Extract the [x, y] coordinate from the center of the cell holding the provided text.  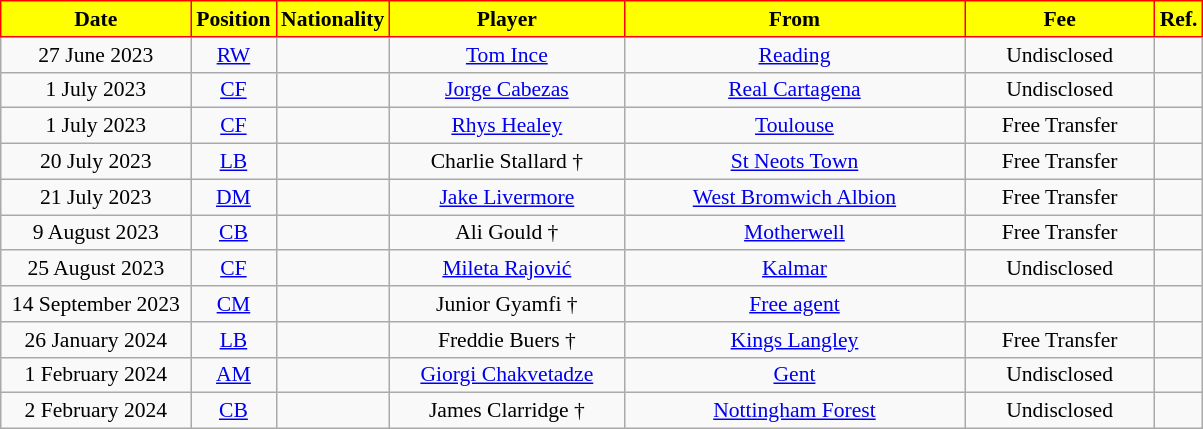
RW [234, 55]
Tom Ince [506, 55]
Jake Livermore [506, 197]
20 July 2023 [96, 162]
Nationality [332, 19]
Motherwell [794, 233]
Freddie Buers † [506, 340]
21 July 2023 [96, 197]
25 August 2023 [96, 269]
Reading [794, 55]
Fee [1060, 19]
James Clarridge † [506, 411]
Rhys Healey [506, 126]
Mileta Rajović [506, 269]
Free agent [794, 304]
26 January 2024 [96, 340]
Charlie Stallard † [506, 162]
West Bromwich Albion [794, 197]
Player [506, 19]
St Neots Town [794, 162]
Junior Gyamfi † [506, 304]
AM [234, 375]
Date [96, 19]
CM [234, 304]
Gent [794, 375]
Toulouse [794, 126]
Nottingham Forest [794, 411]
14 September 2023 [96, 304]
Giorgi Chakvetadze [506, 375]
Ali Gould † [506, 233]
2 February 2024 [96, 411]
Kalmar [794, 269]
Position [234, 19]
DM [234, 197]
9 August 2023 [96, 233]
Jorge Cabezas [506, 90]
Ref. [1179, 19]
Kings Langley [794, 340]
27 June 2023 [96, 55]
From [794, 19]
1 February 2024 [96, 375]
Real Cartagena [794, 90]
